Pinpoint the cell where the given text exists, returning its (x, y) midpoint coordinate. 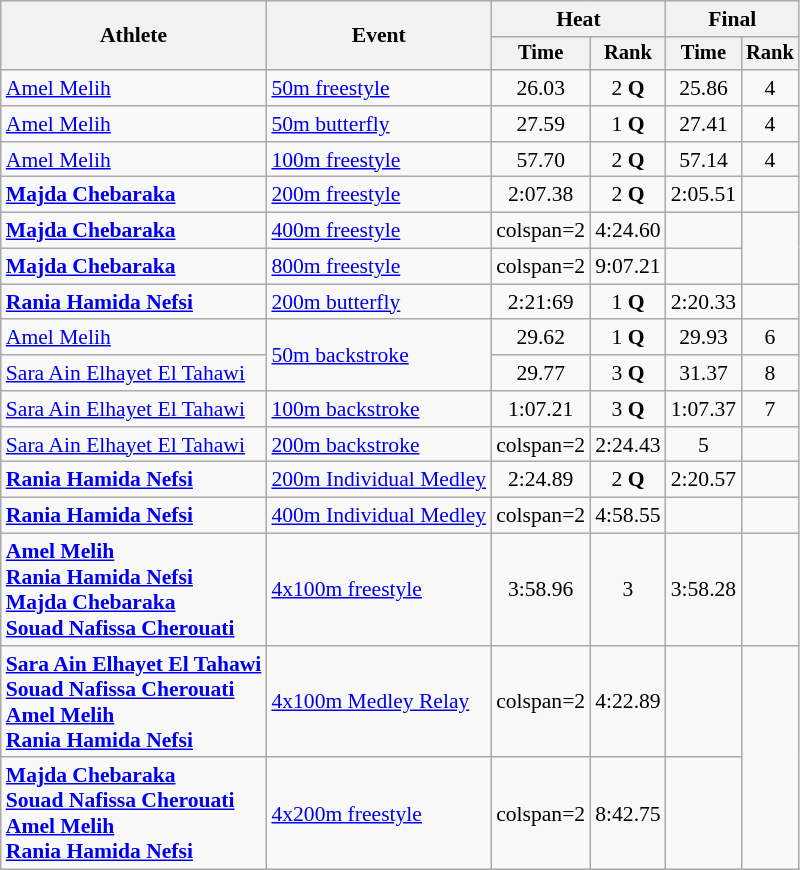
2:21:69 (540, 302)
26.03 (540, 88)
4:22.89 (628, 702)
6 (770, 338)
1:07.37 (704, 409)
29.93 (704, 338)
2:24.89 (540, 480)
29.62 (540, 338)
4:24.60 (628, 231)
4x200m freestyle (378, 814)
800m freestyle (378, 267)
27.59 (540, 124)
200m backstroke (378, 445)
2:05.51 (704, 195)
4x100m Medley Relay (378, 702)
50m butterfly (378, 124)
31.37 (704, 373)
200m Individual Medley (378, 480)
3 (628, 590)
100m backstroke (378, 409)
2:24.43 (628, 445)
Athlete (134, 36)
57.70 (540, 160)
50m backstroke (378, 356)
4:58.55 (628, 516)
27.41 (704, 124)
Amel MelihRania Hamida NefsiMajda ChebarakaSouad Nafissa Cherouati (134, 590)
Event (378, 36)
200m butterfly (378, 302)
29.77 (540, 373)
5 (704, 445)
25.86 (704, 88)
2:20.33 (704, 302)
Final (732, 19)
9:07.21 (628, 267)
Majda ChebarakaSouad Nafissa CherouatiAmel MelihRania Hamida Nefsi (134, 814)
1:07.21 (540, 409)
400m freestyle (378, 231)
3:58.96 (540, 590)
100m freestyle (378, 160)
50m freestyle (378, 88)
4x100m freestyle (378, 590)
200m freestyle (378, 195)
400m Individual Medley (378, 516)
7 (770, 409)
Sara Ain Elhayet El TahawiSouad Nafissa CherouatiAmel MelihRania Hamida Nefsi (134, 702)
Heat (578, 19)
8 (770, 373)
2:20.57 (704, 480)
3:58.28 (704, 590)
8:42.75 (628, 814)
57.14 (704, 160)
2:07.38 (540, 195)
